Pinpoint the cell where the given text exists, returning its [x, y] midpoint coordinate. 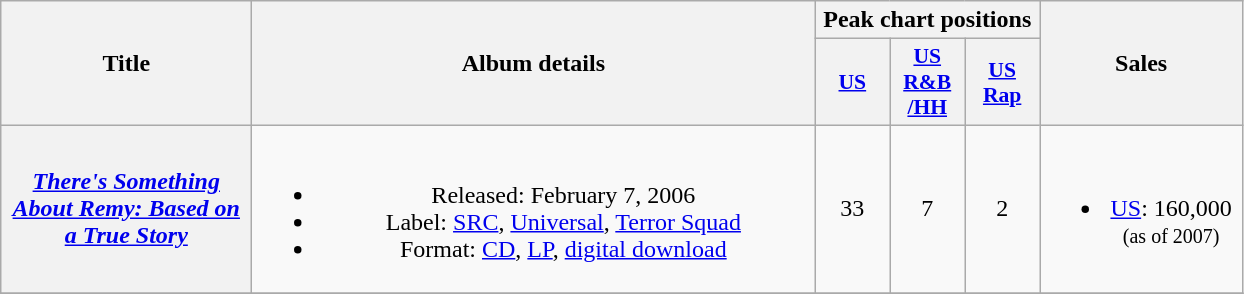
USRap [1002, 82]
US: 160,000(as of 2007) [1142, 208]
33 [852, 208]
Sales [1142, 64]
7 [928, 208]
USR&B/HH [928, 82]
There's Something About Remy: Based on a True Story [126, 208]
Title [126, 64]
Peak chart positions [928, 20]
2 [1002, 208]
US [852, 82]
Released: February 7, 2006Label: SRC, Universal, Terror SquadFormat: CD, LP, digital download [534, 208]
Album details [534, 64]
